Search for the cell housing the specified text and yield its (x, y) center coordinate. 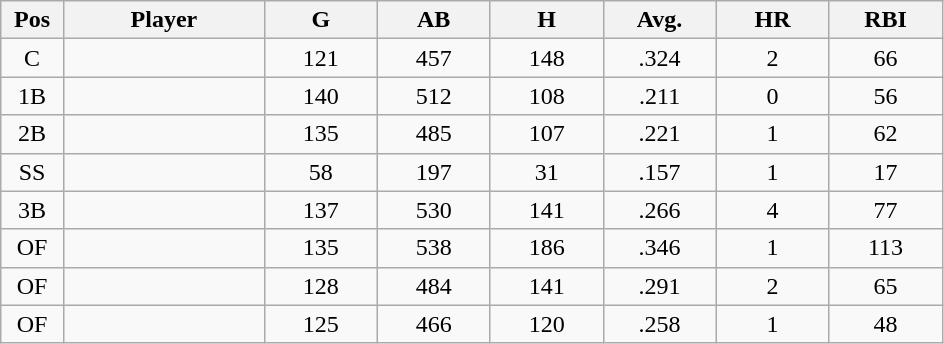
.211 (660, 96)
G (320, 20)
538 (434, 248)
65 (886, 286)
457 (434, 58)
.157 (660, 172)
58 (320, 172)
4 (772, 210)
.291 (660, 286)
120 (546, 324)
Pos (32, 20)
.221 (660, 134)
530 (434, 210)
186 (546, 248)
.324 (660, 58)
121 (320, 58)
C (32, 58)
466 (434, 324)
SS (32, 172)
RBI (886, 20)
56 (886, 96)
.346 (660, 248)
H (546, 20)
485 (434, 134)
140 (320, 96)
512 (434, 96)
2B (32, 134)
137 (320, 210)
113 (886, 248)
62 (886, 134)
148 (546, 58)
77 (886, 210)
1B (32, 96)
48 (886, 324)
0 (772, 96)
.258 (660, 324)
Avg. (660, 20)
17 (886, 172)
31 (546, 172)
484 (434, 286)
108 (546, 96)
AB (434, 20)
3B (32, 210)
66 (886, 58)
128 (320, 286)
.266 (660, 210)
Player (164, 20)
197 (434, 172)
125 (320, 324)
107 (546, 134)
HR (772, 20)
